Locate the cell with the specified text and output its (x, y) center coordinate. 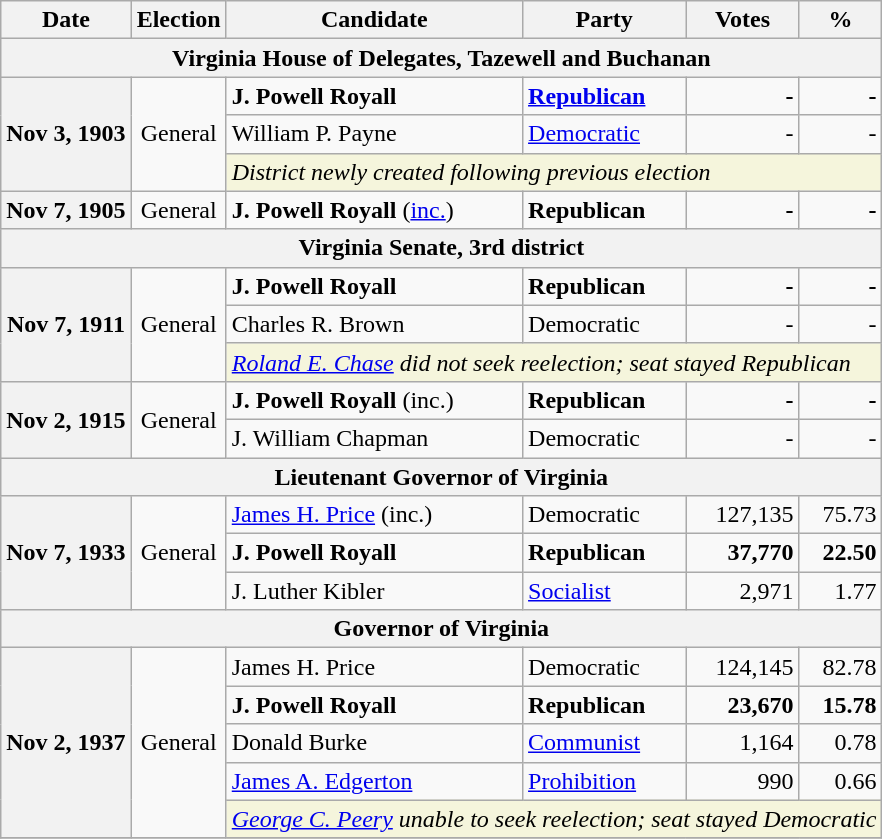
2,971 (742, 591)
George C. Peery unable to seek reelection; seat stayed Democratic (554, 819)
James H. Price (374, 667)
Virginia House of Delegates, Tazewell and Buchanan (442, 58)
1.77 (840, 591)
James H. Price (inc.) (374, 515)
Nov 7, 1933 (66, 553)
0.66 (840, 781)
J. Luther Kibler (374, 591)
Virginia Senate, 3rd district (442, 248)
82.78 (840, 667)
Date (66, 20)
District newly created following previous election (554, 172)
1,164 (742, 743)
37,770 (742, 553)
Roland E. Chase did not seek reelection; seat stayed Republican (554, 362)
0.78 (840, 743)
William P. Payne (374, 134)
Communist (604, 743)
Party (604, 20)
15.78 (840, 705)
23,670 (742, 705)
124,145 (742, 667)
Governor of Virginia (442, 629)
Nov 7, 1905 (66, 210)
Candidate (374, 20)
Prohibition (604, 781)
Charles R. Brown (374, 324)
Donald Burke (374, 743)
James A. Edgerton (374, 781)
Nov 2, 1915 (66, 419)
J. William Chapman (374, 438)
Votes (742, 20)
Election (178, 20)
Nov 3, 1903 (66, 134)
990 (742, 781)
127,135 (742, 515)
22.50 (840, 553)
75.73 (840, 515)
Lieutenant Governor of Virginia (442, 477)
Nov 7, 1911 (66, 324)
Nov 2, 1937 (66, 743)
Socialist (604, 591)
% (840, 20)
